Capture the cell that displays the provided text and extract its [X, Y] central coordinate. 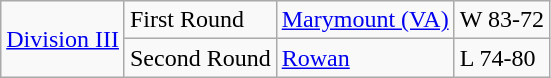
First Round [200, 20]
Second Round [200, 58]
W 83-72 [502, 20]
Marymount (VA) [365, 20]
L 74-80 [502, 58]
Rowan [365, 58]
Division III [63, 39]
